Capture the cell that displays the provided text and extract its (X, Y) central coordinate. 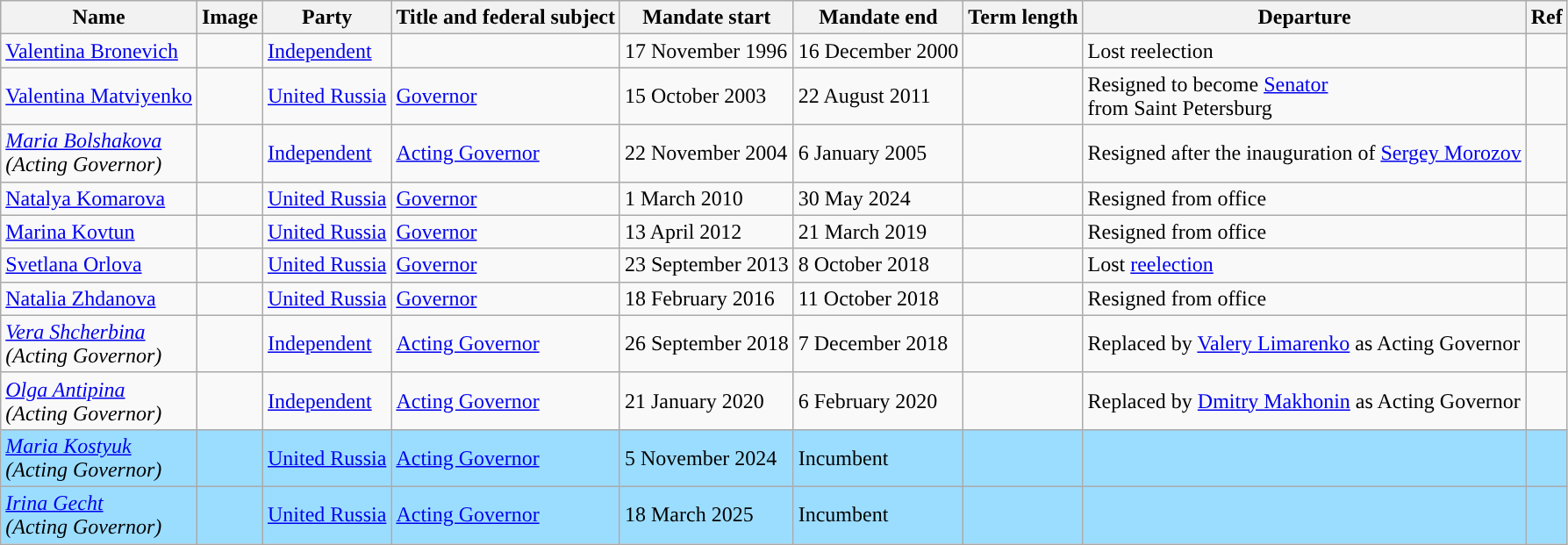
Svetlana Orlova (99, 265)
7 December 2018 (878, 344)
8 October 2018 (878, 265)
Valentina Matviyenko (99, 97)
Valentina Bronevich (99, 51)
Ref (1546, 18)
Mandate start (706, 18)
18 February 2016 (706, 298)
Maria Bolshakova(Acting Governor) (99, 153)
Vera Shcherbina(Acting Governor) (99, 344)
21 March 2019 (878, 232)
Resigned after the inauguration of Sergey Morozov (1304, 153)
Resigned to become Senatorfrom Saint Petersburg (1304, 97)
Term length (1023, 18)
Natalya Komarova (99, 198)
13 April 2012 (706, 232)
15 October 2003 (706, 97)
5 November 2024 (706, 458)
22 August 2011 (878, 97)
16 December 2000 (878, 51)
23 September 2013 (706, 265)
Natalia Zhdanova (99, 298)
Mandate end (878, 18)
6 January 2005 (878, 153)
Olga Antipina(Acting Governor) (99, 400)
Maria Kostyuk(Acting Governor) (99, 458)
1 March 2010 (706, 198)
Name (99, 18)
Replaced by Dmitry Makhonin as Acting Governor (1304, 400)
18 March 2025 (706, 514)
Marina Kovtun (99, 232)
22 November 2004 (706, 153)
6 February 2020 (878, 400)
Departure (1304, 18)
26 September 2018 (706, 344)
Image (230, 18)
21 January 2020 (706, 400)
Replaced by Valery Limarenko as Acting Governor (1304, 344)
30 May 2024 (878, 198)
Party (326, 18)
17 November 1996 (706, 51)
11 October 2018 (878, 298)
Title and federal subject (505, 18)
Irina Gecht(Acting Governor) (99, 514)
